Determine the [x, y] coordinate at the center of the cell enclosing the given text.  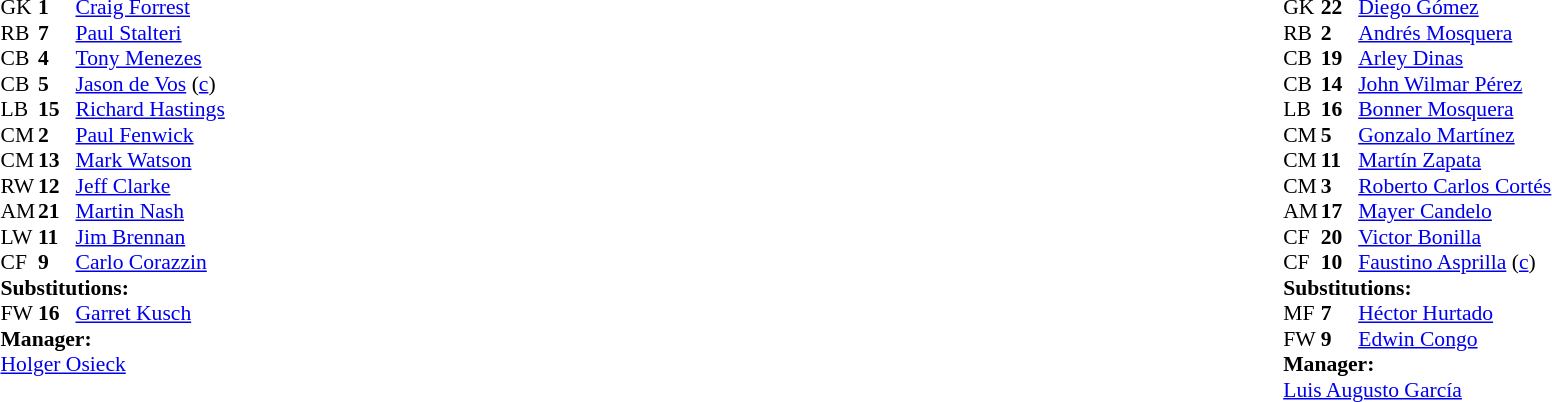
Héctor Hurtado [1454, 313]
Paul Fenwick [150, 135]
Garret Kusch [150, 313]
Victor Bonilla [1454, 237]
Jeff Clarke [150, 186]
Tony Menezes [150, 59]
19 [1340, 59]
12 [57, 186]
14 [1340, 84]
15 [57, 109]
Bonner Mosquera [1454, 109]
Arley Dinas [1454, 59]
LW [19, 237]
Carlo Corazzin [150, 263]
John Wilmar Pérez [1454, 84]
Gonzalo Martínez [1454, 135]
RW [19, 186]
Jim Brennan [150, 237]
Mayer Candelo [1454, 211]
Martín Zapata [1454, 161]
Richard Hastings [150, 109]
21 [57, 211]
4 [57, 59]
Holger Osieck [112, 365]
10 [1340, 263]
MF [1302, 313]
Edwin Congo [1454, 339]
Roberto Carlos Cortés [1454, 186]
Martin Nash [150, 211]
13 [57, 161]
17 [1340, 211]
20 [1340, 237]
Jason de Vos (c) [150, 84]
Paul Stalteri [150, 33]
Faustino Asprilla (c) [1454, 263]
3 [1340, 186]
Mark Watson [150, 161]
Andrés Mosquera [1454, 33]
